Detect which cell encompasses the target text, then output its [X, Y] center coordinate. 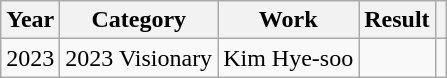
Work [288, 20]
Result [397, 20]
2023 Visionary [139, 58]
Kim Hye-soo [288, 58]
Category [139, 20]
2023 [30, 58]
Year [30, 20]
